Determine the [X, Y] coordinate at the center of the cell enclosing the given text.  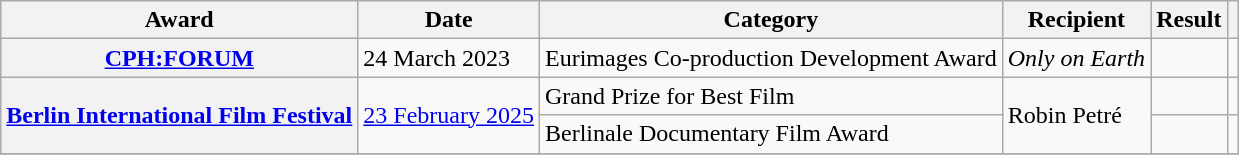
Grand Prize for Best Film [772, 96]
24 March 2023 [449, 58]
Robin Petré [1076, 115]
Berlinale Documentary Film Award [772, 134]
Eurimages Co-production Development Award [772, 58]
Award [180, 20]
Date [449, 20]
Result [1189, 20]
Only on Earth [1076, 58]
23 February 2025 [449, 115]
Recipient [1076, 20]
Berlin International Film Festival [180, 115]
CPH:FORUM [180, 58]
Category [772, 20]
